Find where the given text appears and provide that cell's center as [x, y] coordinate. 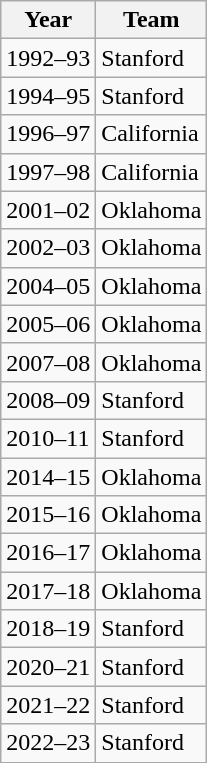
2004–05 [48, 286]
1992–93 [48, 58]
1996–97 [48, 134]
2017–18 [48, 591]
2018–19 [48, 629]
2008–09 [48, 400]
1994–95 [48, 96]
2021–22 [48, 705]
2002–03 [48, 248]
2022–23 [48, 743]
2010–11 [48, 438]
2005–06 [48, 324]
2014–15 [48, 477]
2016–17 [48, 553]
Year [48, 20]
2007–08 [48, 362]
1997–98 [48, 172]
2020–21 [48, 667]
Team [152, 20]
2001–02 [48, 210]
2015–16 [48, 515]
